Search for the cell housing the specified text and yield its (x, y) center coordinate. 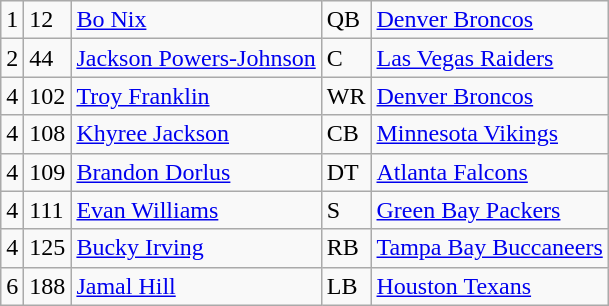
2 (12, 58)
Jackson Powers-Johnson (196, 58)
1 (12, 20)
111 (48, 210)
Evan Williams (196, 210)
Houston Texans (490, 286)
12 (48, 20)
Las Vegas Raiders (490, 58)
6 (12, 286)
Tampa Bay Buccaneers (490, 248)
S (346, 210)
44 (48, 58)
109 (48, 172)
108 (48, 134)
Green Bay Packers (490, 210)
102 (48, 96)
188 (48, 286)
C (346, 58)
LB (346, 286)
CB (346, 134)
DT (346, 172)
Jamal Hill (196, 286)
QB (346, 20)
RB (346, 248)
Minnesota Vikings (490, 134)
Khyree Jackson (196, 134)
Brandon Dorlus (196, 172)
Atlanta Falcons (490, 172)
Bucky Irving (196, 248)
125 (48, 248)
WR (346, 96)
Troy Franklin (196, 96)
Bo Nix (196, 20)
